Detect which cell encompasses the target text, then output its [x, y] center coordinate. 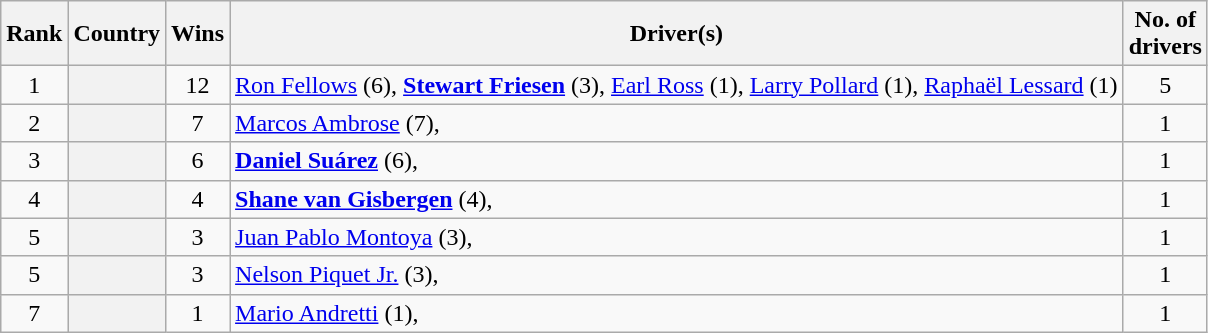
6 [198, 161]
Ron Fellows (6), Stewart Friesen (3), Earl Ross (1), Larry Pollard (1), Raphaël Lessard (1) [677, 85]
Wins [198, 34]
12 [198, 85]
Mario Andretti (1), [677, 313]
Driver(s) [677, 34]
Daniel Suárez (6), [677, 161]
Juan Pablo Montoya (3), [677, 237]
Country [117, 34]
Marcos Ambrose (7), [677, 123]
2 [34, 123]
Shane van Gisbergen (4), [677, 199]
Rank [34, 34]
No. ofdrivers [1165, 34]
Nelson Piquet Jr. (3), [677, 275]
